Output the (x, y) coordinate of the center of the cell containing the given text.  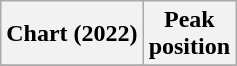
Peakposition (189, 34)
Chart (2022) (72, 34)
